Provide the [X, Y] coordinate of the cell's center where the given text is located.  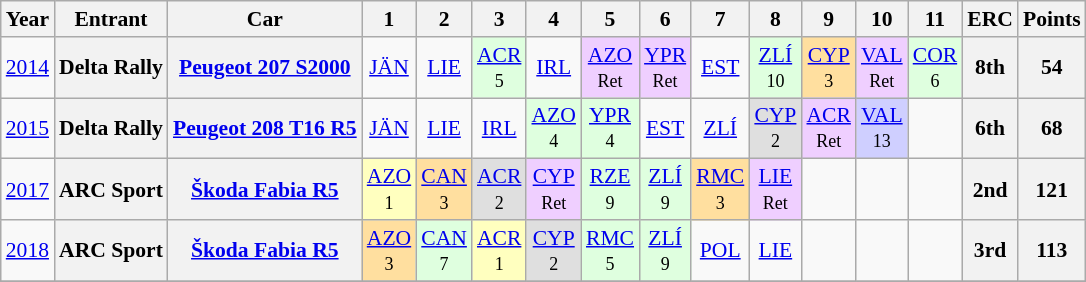
1 [389, 19]
4 [553, 19]
LIERet [775, 190]
RMC3 [720, 190]
11 [936, 19]
RZE9 [610, 190]
2014 [28, 68]
8 [775, 19]
5 [610, 19]
2018 [28, 250]
POL [720, 250]
ZLÍ [720, 128]
VAL13 [882, 128]
VALRet [882, 68]
121 [1052, 190]
2nd [990, 190]
Points [1052, 19]
ACRRet [828, 128]
6th [990, 128]
Entrant [111, 19]
YPRRet [665, 68]
7 [720, 19]
CAN3 [444, 190]
2015 [28, 128]
ERC [990, 19]
COR6 [936, 68]
Peugeot 208 T16 R5 [265, 128]
10 [882, 19]
8th [990, 68]
RMC5 [610, 250]
CYP3 [828, 68]
9 [828, 19]
AZO4 [553, 128]
AZO1 [389, 190]
3rd [990, 250]
ACR2 [500, 190]
Peugeot 207 S2000 [265, 68]
ACR5 [500, 68]
6 [665, 19]
68 [1052, 128]
CAN7 [444, 250]
2 [444, 19]
Car [265, 19]
AZORet [610, 68]
2017 [28, 190]
CYPRet [553, 190]
Year [28, 19]
54 [1052, 68]
AZO3 [389, 250]
ACR1 [500, 250]
3 [500, 19]
YPR4 [610, 128]
113 [1052, 250]
ZLÍ10 [775, 68]
